Return (X, Y) of the center of cell containing provided text 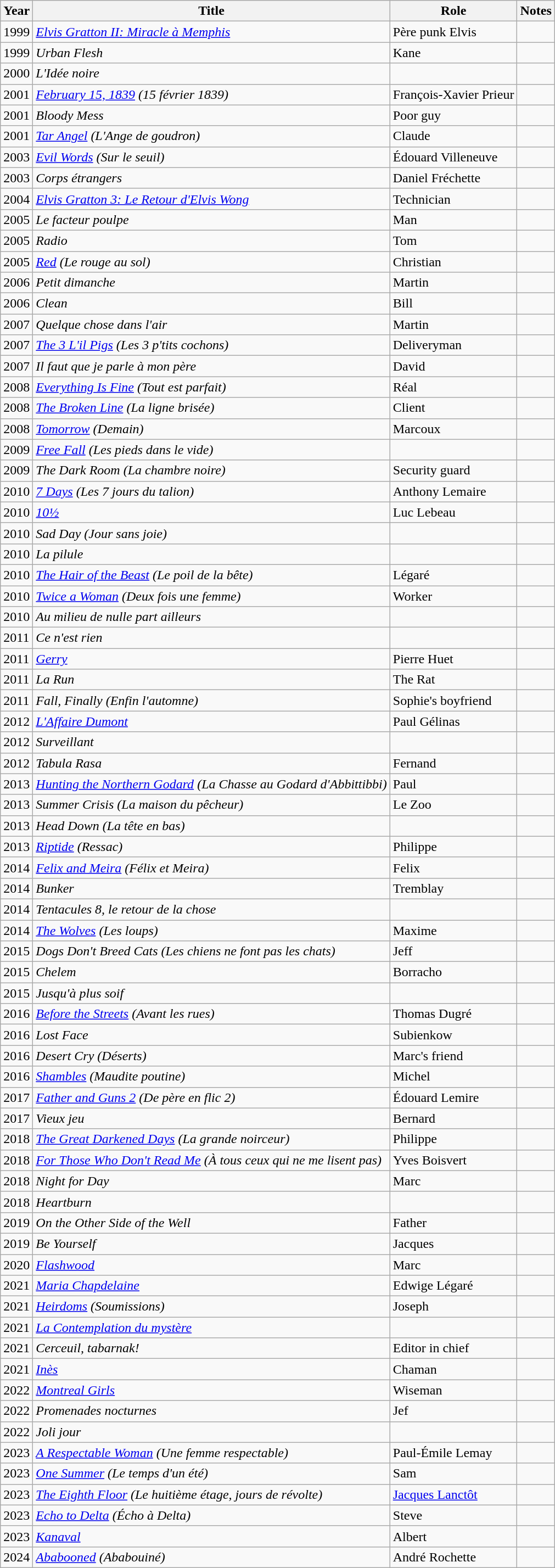
Red (Le rouge au sol) (211, 262)
The Wolves (Les loups) (211, 931)
Deliveryman (453, 345)
Pierre Huet (453, 659)
Au milieu de nulle part ailleurs (211, 617)
Bloody Mess (211, 115)
Édouard Villeneuve (453, 157)
Montreal Girls (211, 1390)
Client (453, 408)
Tar Angel (L'Ange de goudron) (211, 136)
Notes (536, 11)
Chaman (453, 1369)
Vieux jeu (211, 1118)
2000 (16, 74)
The 3 L'il Pigs (Les 3 p'tits cochons) (211, 345)
Quelque chose dans l'air (211, 324)
2004 (16, 199)
Petit dimanche (211, 283)
Desert Cry (Déserts) (211, 1056)
Riptide (Ressac) (211, 847)
Maria Chapdelaine (211, 1286)
Security guard (453, 471)
Jacques (453, 1244)
Before the Streets (Avant les rues) (211, 1014)
A Respectable Woman (Une femme respectable) (211, 1453)
Twice a Woman (Deux fois une femme) (211, 596)
Shambles (Maudite poutine) (211, 1077)
Marc's friend (453, 1056)
Tremblay (453, 888)
Édouard Lemire (453, 1097)
Tomorrow (Demain) (211, 429)
Marcoux (453, 429)
Jeff (453, 951)
Christian (453, 262)
Kane (453, 53)
Evil Words (Sur le seuil) (211, 157)
Tentacules 8, le retour de la chose (211, 909)
The Rat (453, 680)
Editor in chief (453, 1348)
Jef (453, 1411)
Michel (453, 1077)
Anthony Lemaire (453, 491)
David (453, 366)
The Broken Line (La ligne brisée) (211, 408)
Be Yourself (211, 1244)
La Contemplation du mystère (211, 1328)
Sophie's boyfriend (453, 701)
Felix and Meira (Félix et Meira) (211, 867)
Légaré (453, 575)
Subienkow (453, 1035)
La Run (211, 680)
Heirdoms (Soumissions) (211, 1307)
Daniel Fréchette (453, 178)
Le facteur poulpe (211, 220)
Paul Gélinas (453, 721)
Joseph (453, 1307)
Father and Guns 2 (De père en flic 2) (211, 1097)
February 15, 1839 (15 février 1839) (211, 94)
L'Affaire Dumont (211, 721)
Paul-Émile Lemay (453, 1453)
Corps étrangers (211, 178)
François-Xavier Prieur (453, 94)
Head Down (La tête en bas) (211, 826)
Technician (453, 199)
Réal (453, 387)
Ababooned (Ababouiné) (211, 1557)
L'Idée noire (211, 74)
Luc Lebeau (453, 512)
Radio (211, 240)
Wiseman (453, 1390)
Edwige Légaré (453, 1286)
Man (453, 220)
Jusqu'à plus soif (211, 993)
Promenades nocturnes (211, 1411)
Ce n'est rien (211, 638)
2020 (16, 1264)
7 Days (Les 7 jours du talion) (211, 491)
Worker (453, 596)
Fall, Finally (Enfin l'automne) (211, 701)
Dogs Don't Breed Cats (Les chiens ne font pas les chats) (211, 951)
2024 (16, 1557)
For Those Who Don't Read Me (À tous ceux qui ne me lisent pas) (211, 1160)
Claude (453, 136)
Steve (453, 1515)
The Great Darkened Days (La grande noirceur) (211, 1139)
Il faut que je parle à mon père (211, 366)
Chelem (211, 972)
Sad Day (Jour sans joie) (211, 533)
La pilule (211, 554)
Le Zoo (453, 805)
Title (211, 11)
10½ (211, 512)
Heartburn (211, 1202)
Echo to Delta (Écho à Delta) (211, 1515)
Urban Flesh (211, 53)
Tabula Rasa (211, 763)
Elvis Gratton 3: Le Retour d'Elvis Wong (211, 199)
The Dark Room (La chambre noire) (211, 471)
Felix (453, 867)
Bernard (453, 1118)
Flashwood (211, 1264)
Night for Day (211, 1181)
Maxime (453, 931)
Paul (453, 784)
Bill (453, 304)
Gerry (211, 659)
Poor guy (453, 115)
Free Fall (Les pieds dans le vide) (211, 450)
Hunting the Northern Godard (La Chasse au Godard d'Abbittibbi) (211, 784)
Sam (453, 1474)
Kanaval (211, 1536)
Cerceuil, tabarnak! (211, 1348)
Everything Is Fine (Tout est parfait) (211, 387)
Elvis Gratton II: Miracle à Memphis (211, 32)
Borracho (453, 972)
Inès (211, 1369)
Albert (453, 1536)
One Summer (Le temps d'un été) (211, 1474)
Joli jour (211, 1432)
The Hair of the Beast (Le poil de la bête) (211, 575)
The Eighth Floor (Le huitième étage, jours de révolte) (211, 1494)
Year (16, 11)
Surveillant (211, 742)
Clean (211, 304)
Yves Boisvert (453, 1160)
Thomas Dugré (453, 1014)
Père punk Elvis (453, 32)
On the Other Side of the Well (211, 1223)
Role (453, 11)
Father (453, 1223)
Tom (453, 240)
Bunker (211, 888)
Fernand (453, 763)
Summer Crisis (La maison du pêcheur) (211, 805)
Lost Face (211, 1035)
Jacques Lanctôt (453, 1494)
André Rochette (453, 1557)
